Identify which cell holds the provided text, then report its [x, y] central coordinate. 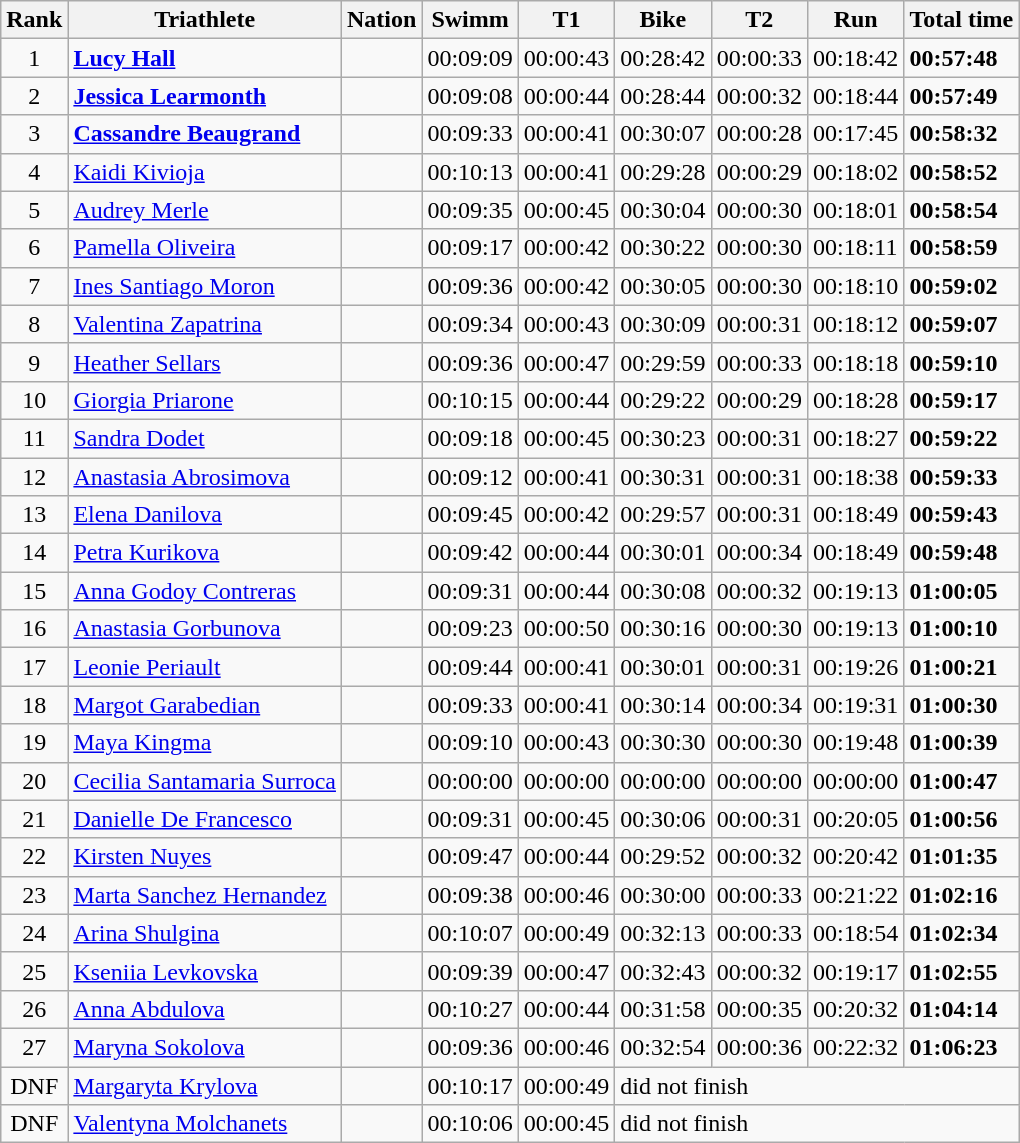
00:18:38 [855, 477]
00:20:32 [855, 1009]
9 [34, 362]
Danielle De Francesco [205, 819]
Rank [34, 20]
01:00:05 [962, 591]
00:00:36 [759, 1047]
Heather Sellars [205, 362]
26 [34, 1009]
00:10:15 [470, 400]
01:02:16 [962, 895]
00:20:42 [855, 857]
Swimm [470, 20]
Maya Kingma [205, 743]
00:00:50 [566, 629]
Cecilia Santamaria Surroca [205, 781]
Bike [663, 20]
00:18:10 [855, 286]
18 [34, 705]
27 [34, 1047]
20 [34, 781]
00:10:07 [470, 933]
00:09:39 [470, 971]
00:09:45 [470, 515]
3 [34, 134]
00:30:04 [663, 210]
Anna Godoy Contreras [205, 591]
01:00:39 [962, 743]
Cassandre Beaugrand [205, 134]
00:18:01 [855, 210]
00:18:54 [855, 933]
00:09:12 [470, 477]
00:59:17 [962, 400]
00:09:18 [470, 438]
Valentina Zapatrina [205, 324]
24 [34, 933]
Total time [962, 20]
00:30:05 [663, 286]
1 [34, 58]
8 [34, 324]
00:30:30 [663, 743]
Ines Santiago Moron [205, 286]
00:32:43 [663, 971]
00:18:02 [855, 172]
17 [34, 667]
Audrey Merle [205, 210]
23 [34, 895]
00:59:43 [962, 515]
00:59:02 [962, 286]
00:10:27 [470, 1009]
Nation [381, 20]
11 [34, 438]
Maryna Sokolova [205, 1047]
7 [34, 286]
00:09:23 [470, 629]
00:29:52 [663, 857]
00:58:52 [962, 172]
Jessica Learmonth [205, 96]
00:18:44 [855, 96]
Sandra Dodet [205, 438]
00:18:18 [855, 362]
Valentyna Molchanets [205, 1124]
00:18:42 [855, 58]
Petra Kurikova [205, 553]
Pamella Oliveira [205, 248]
01:01:35 [962, 857]
00:19:17 [855, 971]
14 [34, 553]
00:18:12 [855, 324]
01:00:56 [962, 819]
00:19:48 [855, 743]
00:59:22 [962, 438]
00:29:28 [663, 172]
00:58:59 [962, 248]
10 [34, 400]
01:00:10 [962, 629]
Margaryta Krylova [205, 1085]
Anna Abdulova [205, 1009]
00:59:33 [962, 477]
00:30:07 [663, 134]
00:59:48 [962, 553]
15 [34, 591]
00:57:48 [962, 58]
Lucy Hall [205, 58]
00:30:22 [663, 248]
00:19:31 [855, 705]
Kirsten Nuyes [205, 857]
01:02:55 [962, 971]
Arina Shulgina [205, 933]
T2 [759, 20]
00:30:06 [663, 819]
Leonie Periault [205, 667]
25 [34, 971]
00:58:54 [962, 210]
Giorgia Priarone [205, 400]
00:09:35 [470, 210]
00:30:08 [663, 591]
00:00:35 [759, 1009]
Margot Garabedian [205, 705]
Run [855, 20]
T1 [566, 20]
4 [34, 172]
00:18:27 [855, 438]
00:18:11 [855, 248]
01:04:14 [962, 1009]
01:06:23 [962, 1047]
00:32:13 [663, 933]
00:29:59 [663, 362]
00:09:38 [470, 895]
00:19:26 [855, 667]
Kseniia Levkovska [205, 971]
00:30:31 [663, 477]
00:28:44 [663, 96]
00:09:47 [470, 857]
00:09:42 [470, 553]
Kaidi Kivioja [205, 172]
00:10:13 [470, 172]
00:32:54 [663, 1047]
00:20:05 [855, 819]
5 [34, 210]
00:59:07 [962, 324]
22 [34, 857]
00:58:32 [962, 134]
00:09:09 [470, 58]
01:00:30 [962, 705]
00:30:09 [663, 324]
00:30:14 [663, 705]
00:21:22 [855, 895]
Triathlete [205, 20]
00:28:42 [663, 58]
00:17:45 [855, 134]
00:59:10 [962, 362]
00:09:44 [470, 667]
Anastasia Gorbunova [205, 629]
19 [34, 743]
00:22:32 [855, 1047]
00:57:49 [962, 96]
00:30:23 [663, 438]
00:09:10 [470, 743]
00:31:58 [663, 1009]
01:00:47 [962, 781]
00:09:17 [470, 248]
00:10:06 [470, 1124]
13 [34, 515]
00:00:28 [759, 134]
21 [34, 819]
00:30:16 [663, 629]
00:09:08 [470, 96]
00:29:22 [663, 400]
12 [34, 477]
01:00:21 [962, 667]
00:29:57 [663, 515]
00:10:17 [470, 1085]
00:18:28 [855, 400]
00:09:34 [470, 324]
Elena Danilova [205, 515]
Marta Sanchez Hernandez [205, 895]
6 [34, 248]
2 [34, 96]
01:02:34 [962, 933]
00:30:00 [663, 895]
Anastasia Abrosimova [205, 477]
16 [34, 629]
